Output the (x, y) coordinate of the center of the cell containing the given text.  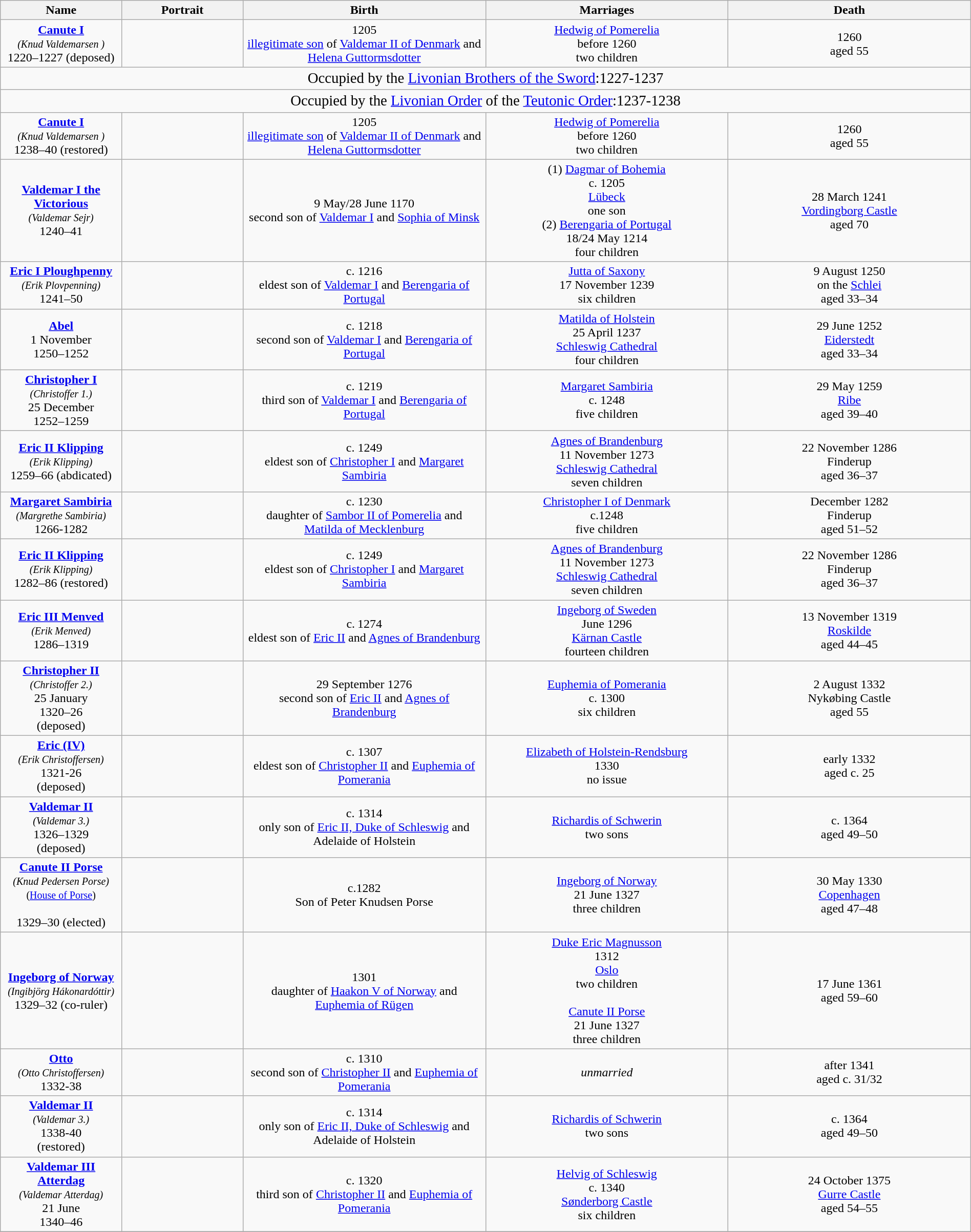
Valdemar I the Victorious(Valdemar Sejr)1240–41 (61, 210)
29 May 1259Ribeaged 39–40 (850, 400)
c. 1310second son of Christopher II and Euphemia of Pomerania (364, 1072)
Portrait (182, 10)
9 August 1250on the Schleiaged 33–34 (850, 285)
9 May/28 June 1170second son of Valdemar I and Sophia of Minsk (364, 210)
Name (61, 10)
Christopher I(Christoffer 1.)25 December1252–1259 (61, 400)
Margaret Sambiria(Margrethe Sambiria)1266-1282 (61, 515)
Ingeborg of Norway21 June 1327three children (607, 895)
30 May 1330Copenhagenaged 47–48 (850, 895)
Elizabeth of Holstein-Rendsburg1330no issue (607, 766)
Ingeborg of Norway(Ingibjörg Hákonardóttir)1329–32 (co-ruler) (61, 990)
Birth (364, 10)
Eric (IV)(Erik Christoffersen)1321-26(deposed) (61, 766)
c.1282Son of Peter Knudsen Porse (364, 895)
29 September 1276second son of Eric II and Agnes of Brandenburg (364, 698)
Otto(Otto Christoffersen)1332-38 (61, 1072)
Eric I Ploughpenny(Erik Plovpenning)1241–50 (61, 285)
Occupied by the Livonian Brothers of the Sword:1227-1237 (485, 78)
December 1282Finderupaged 51–52 (850, 515)
Jutta of Saxony17 November 1239six children (607, 285)
Valdemar III Atterdag(Valdemar Atterdag)21 June1340–46 (61, 1194)
Ingeborg of SwedenJune 1296Kärnan Castlefourteen children (607, 631)
Christopher II(Christoffer 2.)25 January1320–26(deposed) (61, 698)
Eric III Menved(Erik Menved)1286–1319 (61, 631)
Margaret Sambiriac. 1248five children (607, 400)
c. 1320third son of Christopher II and Euphemia of Pomerania (364, 1194)
28 March 1241Vordingborg Castleaged 70 (850, 210)
1301daughter of Haakon V of Norway and Euphemia of Rügen (364, 990)
Death (850, 10)
Valdemar II(Valdemar 3.)1326–1329(deposed) (61, 827)
c. 1218second son of Valdemar I and Berengaria of Portugal (364, 339)
Euphemia of Pomeraniac. 1300six children (607, 698)
2 August 1332Nykøbing Castleaged 55 (850, 698)
24 October 1375Gurre Castleaged 54–55 (850, 1194)
c. 1274eldest son of Eric II and Agnes of Brandenburg (364, 631)
Matilda of Holstein25 April 1237Schleswig Cathedralfour children (607, 339)
Canute II Porse(Knud Pedersen Porse)(House of Porse)1329–30 (elected) (61, 895)
Eric II Klipping(Erik Klipping)1282–86 (restored) (61, 569)
c. 1216eldest son of Valdemar I and Berengaria of Portugal (364, 285)
Helvig of Schleswigc. 1340Sønderborg Castlesix children (607, 1194)
Duke Eric Magnusson1312Oslotwo childrenCanute II Porse21 June 1327three children (607, 990)
Valdemar II(Valdemar 3.)1338-40(restored) (61, 1127)
Christopher I of Denmarkc.1248five children (607, 515)
c. 1307eldest son of Christopher II and Euphemia of Pomerania (364, 766)
unmarried (607, 1072)
13 November 1319Roskildeaged 44–45 (850, 631)
Canute I(Knud Valdemarsen )1220–1227 (deposed) (61, 44)
Eric II Klipping(Erik Klipping)1259–66 (abdicated) (61, 461)
Marriages (607, 10)
Occupied by the Livonian Order of the Teutonic Order:1237-1238 (485, 101)
(1) Dagmar of Bohemiac. 1205Lübeckone son(2) Berengaria of Portugal18/24 May 1214four children (607, 210)
17 June 1361aged 59–60 (850, 990)
c. 1230daughter of Sambor II of Pomerelia and Matilda of Mecklenburg (364, 515)
Canute I(Knud Valdemarsen )1238–40 (restored) (61, 136)
29 June 1252Eiderstedtaged 33–34 (850, 339)
Abel1 November1250–1252 (61, 339)
c. 1219third son of Valdemar I and Berengaria of Portugal (364, 400)
after 1341aged c. 31/32 (850, 1072)
early 1332aged c. 25 (850, 766)
